Capture the cell that displays the provided text and extract its (x, y) central coordinate. 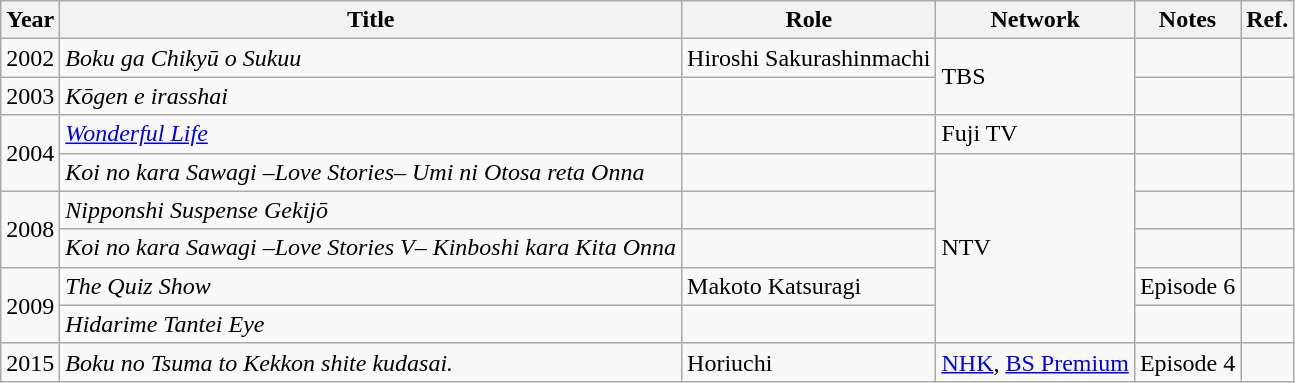
2008 (30, 229)
Makoto Katsuragi (809, 286)
Koi no kara Sawagi –Love Stories V– Kinboshi kara Kita Onna (371, 248)
Network (1035, 20)
Nipponshi Suspense Gekijō (371, 210)
Notes (1187, 20)
2003 (30, 96)
Koi no kara Sawagi –Love Stories– Umi ni Otosa reta Onna (371, 172)
NHK, BS Premium (1035, 362)
TBS (1035, 77)
2015 (30, 362)
Boku ga Chikyū o Sukuu (371, 58)
NTV (1035, 248)
Episode 6 (1187, 286)
Hiroshi Sakurashinmachi (809, 58)
The Quiz Show (371, 286)
Hidarime Tantei Eye (371, 324)
Wonderful Life (371, 134)
2009 (30, 305)
Fuji TV (1035, 134)
2004 (30, 153)
Boku no Tsuma to Kekkon shite kudasai. (371, 362)
2002 (30, 58)
Ref. (1268, 20)
Role (809, 20)
Horiuchi (809, 362)
Kōgen e irasshai (371, 96)
Episode 4 (1187, 362)
Title (371, 20)
Year (30, 20)
